Return the [X, Y] coordinate for the center point of the cell that contains the specified text.  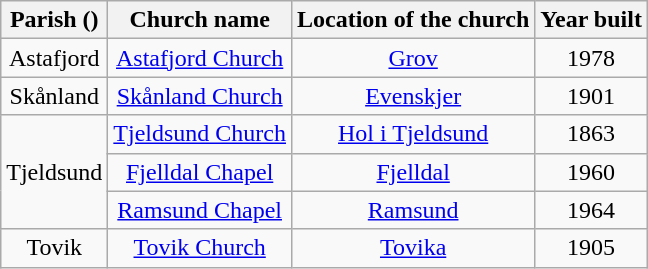
Evenskjer [414, 96]
Skånland Church [200, 96]
Year built [592, 20]
1863 [592, 134]
Parish () [54, 20]
Fjelldal [414, 172]
1901 [592, 96]
Astafjord Church [200, 58]
Skånland [54, 96]
Grov [414, 58]
Tjeldsund Church [200, 134]
Ramsund [414, 210]
Location of the church [414, 20]
Hol i Tjeldsund [414, 134]
Ramsund Chapel [200, 210]
Astafjord [54, 58]
Fjelldal Chapel [200, 172]
Church name [200, 20]
Tjeldsund [54, 172]
1960 [592, 172]
Tovika [414, 248]
Tovik [54, 248]
Tovik Church [200, 248]
1905 [592, 248]
1964 [592, 210]
1978 [592, 58]
